Scan for the cell matching the given text and deliver its [x, y] coordinate at center. 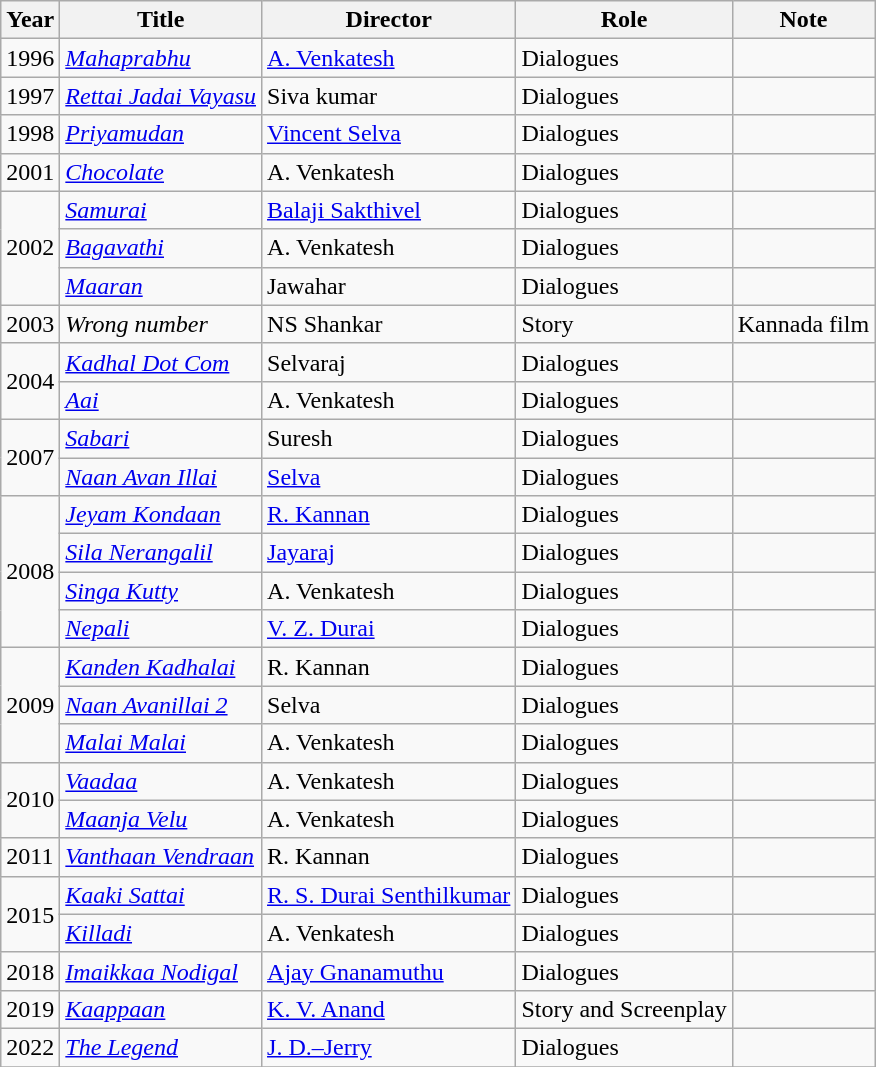
Role [624, 20]
Sabari [161, 438]
1996 [30, 58]
Kadhal Dot Com [161, 362]
2001 [30, 172]
Naan Avan Illai [161, 477]
Wrong number [161, 324]
1997 [30, 96]
Selvaraj [389, 362]
The Legend [161, 1047]
2019 [30, 1009]
Kanden Kadhalai [161, 667]
2003 [30, 324]
R. S. Durai Senthilkumar [389, 895]
Mahaprabhu [161, 58]
2010 [30, 800]
Sila Nerangalil [161, 553]
NS Shankar [389, 324]
Priyamudan [161, 134]
Singa Kutty [161, 591]
2002 [30, 248]
2004 [30, 381]
Title [161, 20]
Suresh [389, 438]
Vaadaa [161, 781]
Chocolate [161, 172]
Story and Screenplay [624, 1009]
V. Z. Durai [389, 629]
Vanthaan Vendraan [161, 857]
2022 [30, 1047]
Jayaraj [389, 553]
Ajay Gnanamuthu [389, 971]
Kaaki Sattai [161, 895]
Imaikkaa Nodigal [161, 971]
Malai Malai [161, 743]
Vincent Selva [389, 134]
Story [624, 324]
Maanja Velu [161, 819]
K. V. Anand [389, 1009]
Balaji Sakthivel [389, 210]
Director [389, 20]
2011 [30, 857]
Naan Avanillai 2 [161, 705]
Jawahar [389, 286]
2009 [30, 705]
Rettai Jadai Vayasu [161, 96]
Maaran [161, 286]
Year [30, 20]
1998 [30, 134]
Jeyam Kondaan [161, 515]
2015 [30, 914]
2018 [30, 971]
Nepali [161, 629]
Siva kumar [389, 96]
Samurai [161, 210]
Killadi [161, 933]
2007 [30, 457]
J. D.–Jerry [389, 1047]
Aai [161, 400]
Kannada film [803, 324]
2008 [30, 572]
Bagavathi [161, 248]
Note [803, 20]
Kaappaan [161, 1009]
